Extract the [x, y] coordinate from the center of the cell holding the provided text.  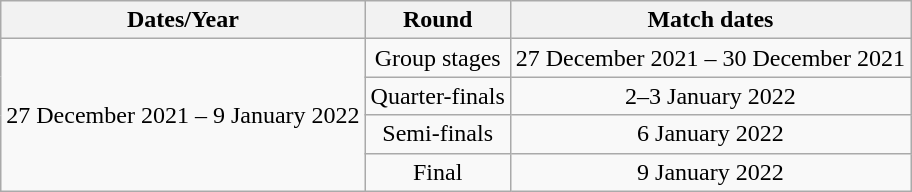
6 January 2022 [710, 134]
Dates/Year [183, 20]
9 January 2022 [710, 172]
Quarter-finals [438, 96]
27 December 2021 – 30 December 2021 [710, 58]
27 December 2021 – 9 January 2022 [183, 115]
Match dates [710, 20]
Group stages [438, 58]
Semi-finals [438, 134]
Round [438, 20]
Final [438, 172]
2–3 January 2022 [710, 96]
